Detect which cell encompasses the target text, then output its (X, Y) center coordinate. 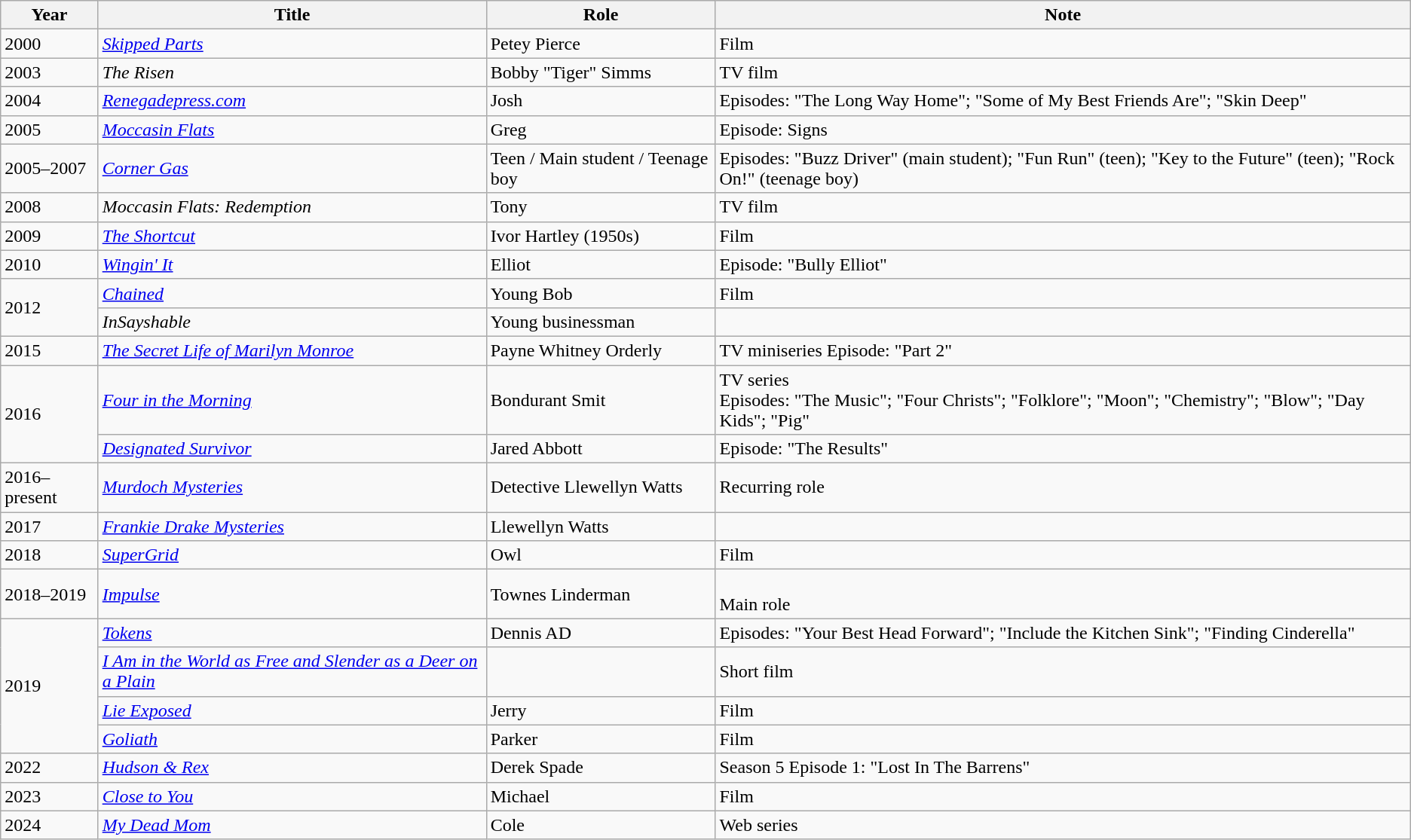
Short film (1063, 672)
Tony (601, 207)
2019 (50, 686)
2004 (50, 101)
InSayshable (292, 322)
Townes Linderman (601, 594)
Wingin' It (292, 264)
Josh (601, 101)
Role (601, 15)
Derek Spade (601, 768)
Ivor Hartley (1950s) (601, 236)
Recurring role (1063, 488)
Young businessman (601, 322)
2005–2007 (50, 169)
Jerry (601, 710)
Murdoch Mysteries (292, 488)
Impulse (292, 594)
The Risen (292, 72)
Bobby "Tiger" Simms (601, 72)
Petey Pierce (601, 44)
Skipped Parts (292, 44)
Hudson & Rex (292, 768)
Note (1063, 15)
TV seriesEpisodes: "The Music"; "Four Christs"; "Folklore"; "Moon"; "Chemistry"; "Blow"; "Day Kids"; "Pig" (1063, 399)
Cole (601, 825)
Episode: Signs (1063, 130)
Tokens (292, 633)
I Am in the World as Free and Slender as a Deer on a Plain (292, 672)
Teen / Main student / Teenage boy (601, 169)
2012 (50, 307)
2017 (50, 527)
Chained (292, 293)
Parker (601, 739)
2010 (50, 264)
Moccasin Flats (292, 130)
Moccasin Flats: Redemption (292, 207)
Main role (1063, 594)
2018–2019 (50, 594)
Michael (601, 796)
TV miniseries Episode: "Part 2" (1063, 350)
2016 (50, 414)
Designated Survivor (292, 449)
2023 (50, 796)
Frankie Drake Mysteries (292, 527)
Payne Whitney Orderly (601, 350)
Corner Gas (292, 169)
2008 (50, 207)
2016–present (50, 488)
2024 (50, 825)
Dennis AD (601, 633)
Detective Llewellyn Watts (601, 488)
Web series (1063, 825)
2000 (50, 44)
Episodes: "Your Best Head Forward"; "Include the Kitchen Sink"; "Finding Cinderella" (1063, 633)
2003 (50, 72)
Four in the Morning (292, 399)
Close to You (292, 796)
SuperGrid (292, 555)
Greg (601, 130)
Elliot (601, 264)
Episode: "The Results" (1063, 449)
Renegadepress.com (292, 101)
Title (292, 15)
Episode: "Bully Elliot" (1063, 264)
Goliath (292, 739)
Year (50, 15)
Jared Abbott (601, 449)
Season 5 Episode 1: "Lost In The Barrens" (1063, 768)
The Shortcut (292, 236)
Episodes: "Buzz Driver" (main student); "Fun Run" (teen); "Key to the Future" (teen); "Rock On!" (teenage boy) (1063, 169)
Episodes: "The Long Way Home"; "Some of My Best Friends Are"; "Skin Deep" (1063, 101)
2009 (50, 236)
Owl (601, 555)
My Dead Mom (292, 825)
Bondurant Smit (601, 399)
Young Bob (601, 293)
Llewellyn Watts (601, 527)
2005 (50, 130)
2022 (50, 768)
Lie Exposed (292, 710)
2015 (50, 350)
2018 (50, 555)
The Secret Life of Marilyn Monroe (292, 350)
